Locate the cell with the specified text and output its [x, y] center coordinate. 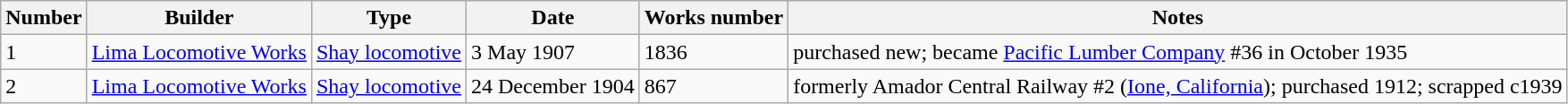
867 [713, 86]
Works number [713, 18]
purchased new; became Pacific Lumber Company #36 in October 1935 [1178, 52]
2 [44, 86]
Builder [198, 18]
Number [44, 18]
Date [553, 18]
Notes [1178, 18]
3 May 1907 [553, 52]
24 December 1904 [553, 86]
Type [388, 18]
1836 [713, 52]
1 [44, 52]
formerly Amador Central Railway #2 (Ione, California); purchased 1912; scrapped c1939 [1178, 86]
